Search for the cell housing the specified text and yield its [x, y] center coordinate. 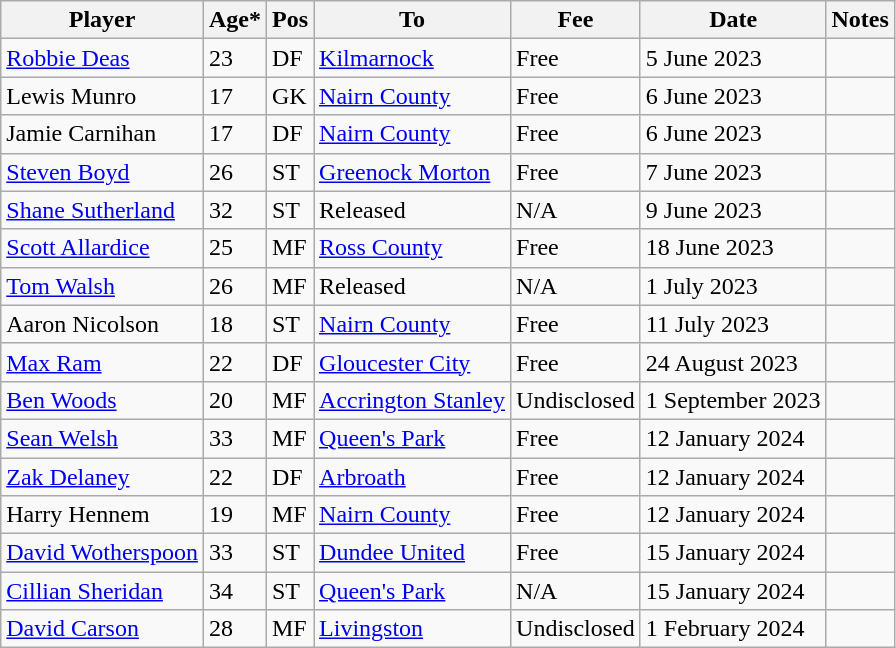
7 June 2023 [733, 172]
Player [102, 20]
18 June 2023 [733, 248]
24 August 2023 [733, 362]
11 July 2023 [733, 324]
Greenock Morton [412, 172]
Gloucester City [412, 362]
Kilmarnock [412, 58]
18 [234, 324]
28 [234, 629]
David Carson [102, 629]
1 July 2023 [733, 286]
25 [234, 248]
1 February 2024 [733, 629]
Lewis Munro [102, 96]
32 [234, 210]
Zak Delaney [102, 477]
Shane Sutherland [102, 210]
Cillian Sheridan [102, 591]
To [412, 20]
Livingston [412, 629]
Harry Hennem [102, 515]
Accrington Stanley [412, 400]
Ross County [412, 248]
Jamie Carnihan [102, 134]
Robbie Deas [102, 58]
Notes [860, 20]
David Wotherspoon [102, 553]
19 [234, 515]
Aaron Nicolson [102, 324]
Scott Allardice [102, 248]
20 [234, 400]
34 [234, 591]
Age* [234, 20]
GK [290, 96]
1 September 2023 [733, 400]
Date [733, 20]
Tom Walsh [102, 286]
Max Ram [102, 362]
Arbroath [412, 477]
Fee [576, 20]
Sean Welsh [102, 438]
9 June 2023 [733, 210]
Dundee United [412, 553]
5 June 2023 [733, 58]
Ben Woods [102, 400]
23 [234, 58]
Steven Boyd [102, 172]
Pos [290, 20]
